Find where the given text appears and provide that cell's center as [x, y] coordinate. 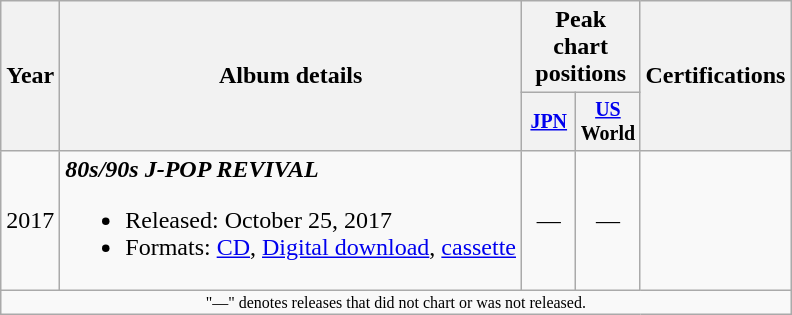
Certifications [716, 76]
"—" denotes releases that did not chart or was not released. [396, 302]
80s/90s J-POP REVIVALReleased: October 25, 2017Formats: CD, Digital download, cassette [291, 220]
Year [30, 76]
JPN [549, 122]
Album details [291, 76]
2017 [30, 220]
Peak chart positions [581, 47]
US World [608, 122]
